Return [X, Y] of the center of cell containing provided text 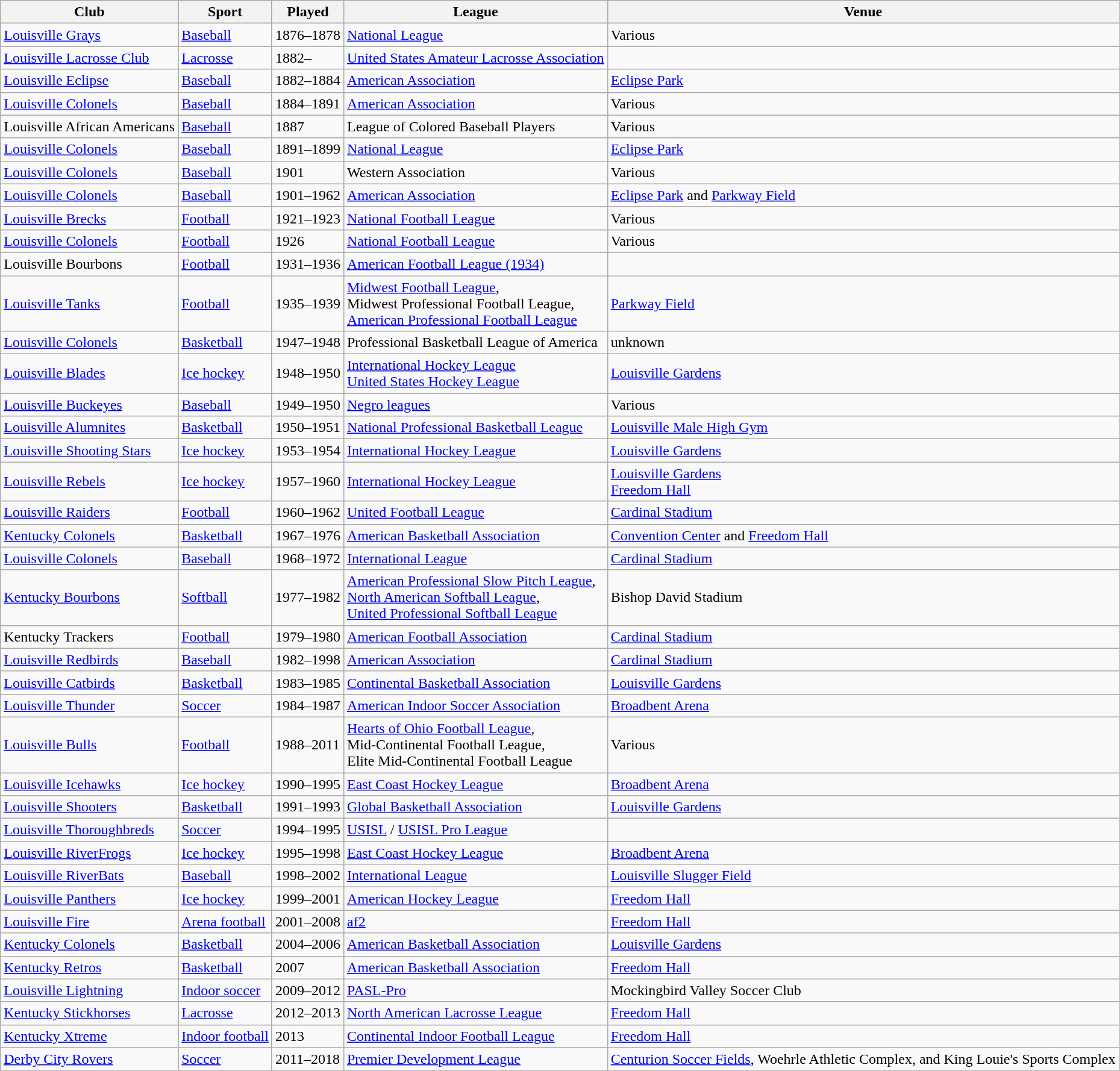
Kentucky Xtreme [89, 1036]
1948–1950 [307, 373]
Bishop David Stadium [863, 598]
1926 [307, 241]
1960–1962 [307, 513]
Venue [863, 12]
1950–1951 [307, 428]
2007 [307, 967]
1999–2001 [307, 899]
Arena football [225, 922]
Kentucky Retros [89, 967]
Louisville Male High Gym [863, 428]
Louisville Panthers [89, 899]
American Football Association [475, 637]
1876–1878 [307, 35]
League [475, 12]
1882– [307, 58]
International Hockey League United States Hockey League [475, 373]
Indoor soccer [225, 990]
National Professional Basketball League [475, 428]
1949–1950 [307, 405]
United States Amateur Lacrosse Association [475, 58]
1931–1936 [307, 264]
Louisville Fire [89, 922]
1882–1884 [307, 81]
Louisville Rebels [89, 482]
Louisville RiverFrogs [89, 853]
Sport [225, 12]
Louisville Catbirds [89, 682]
Hearts of Ohio Football League, Mid-Continental Football League, Elite Mid-Continental Football League [475, 745]
unknown [863, 343]
Premier Development League [475, 1059]
1977–1982 [307, 598]
Eclipse Park and Parkway Field [863, 195]
2013 [307, 1036]
af2 [475, 922]
1982–1998 [307, 660]
1984–1987 [307, 705]
United Football League [475, 513]
Indoor football [225, 1036]
1947–1948 [307, 343]
Louisville RiverBats [89, 876]
Club [89, 12]
American Hockey League [475, 899]
1968–1972 [307, 558]
Mockingbird Valley Soccer Club [863, 990]
Louisville Grays [89, 35]
Louisville Thunder [89, 705]
Louisville Redbirds [89, 660]
1935–1939 [307, 304]
1988–2011 [307, 745]
Kentucky Trackers [89, 637]
1901–1962 [307, 195]
Louisville Buckeyes [89, 405]
1998–2002 [307, 876]
Louisville Thoroughbreds [89, 830]
Louisville Tanks [89, 304]
Global Basketball Association [475, 807]
2009–2012 [307, 990]
Western Association [475, 172]
Louisville Raiders [89, 513]
American Football League (1934) [475, 264]
1901 [307, 172]
Convention Center and Freedom Hall [863, 535]
American Professional Slow Pitch League, North American Softball League, United Professional Softball League [475, 598]
Louisville Brecks [89, 218]
USISL / USISL Pro League [475, 830]
Louisville Gardens Freedom Hall [863, 482]
American Indoor Soccer Association [475, 705]
Louisville Bourbons [89, 264]
Louisville Shooting Stars [89, 451]
League of Colored Baseball Players [475, 126]
PASL-Pro [475, 990]
Parkway Field [863, 304]
Midwest Football League, Midwest Professional Football League, American Professional Football League [475, 304]
1991–1993 [307, 807]
1979–1980 [307, 637]
1994–1995 [307, 830]
Kentucky Bourbons [89, 598]
2004–2006 [307, 945]
Professional Basketball League of America [475, 343]
1990–1995 [307, 784]
Louisville Lacrosse Club [89, 58]
1921–1923 [307, 218]
2012–2013 [307, 1013]
Played [307, 12]
1967–1976 [307, 535]
North American Lacrosse League [475, 1013]
Continental Basketball Association [475, 682]
Continental Indoor Football League [475, 1036]
Louisville African Americans [89, 126]
1891–1899 [307, 149]
Louisville Eclipse [89, 81]
Louisville Bulls [89, 745]
2011–2018 [307, 1059]
Louisville Slugger Field [863, 876]
Louisville Lightning [89, 990]
1995–1998 [307, 853]
1953–1954 [307, 451]
Louisville Shooters [89, 807]
1887 [307, 126]
Negro leagues [475, 405]
Louisville Alumnites [89, 428]
2001–2008 [307, 922]
1957–1960 [307, 482]
Louisville Icehawks [89, 784]
Softball [225, 598]
1983–1985 [307, 682]
Centurion Soccer Fields, Woehrle Athletic Complex, and King Louie's Sports Complex [863, 1059]
Louisville Blades [89, 373]
Derby City Rovers [89, 1059]
Kentucky Stickhorses [89, 1013]
1884–1891 [307, 104]
